Determine the [x, y] coordinate at the center of the cell enclosing the given text.  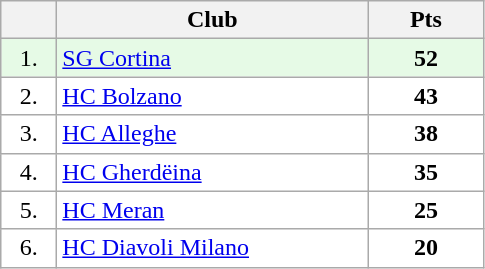
HC Alleghe [212, 134]
HC Bolzano [212, 96]
20 [426, 248]
Club [212, 20]
HC Meran [212, 210]
43 [426, 96]
25 [426, 210]
4. [29, 172]
HC Diavoli Milano [212, 248]
Pts [426, 20]
3. [29, 134]
52 [426, 58]
5. [29, 210]
1. [29, 58]
38 [426, 134]
HC Gherdëina [212, 172]
35 [426, 172]
6. [29, 248]
2. [29, 96]
SG Cortina [212, 58]
